Pinpoint the cell where the given text exists, returning its (X, Y) midpoint coordinate. 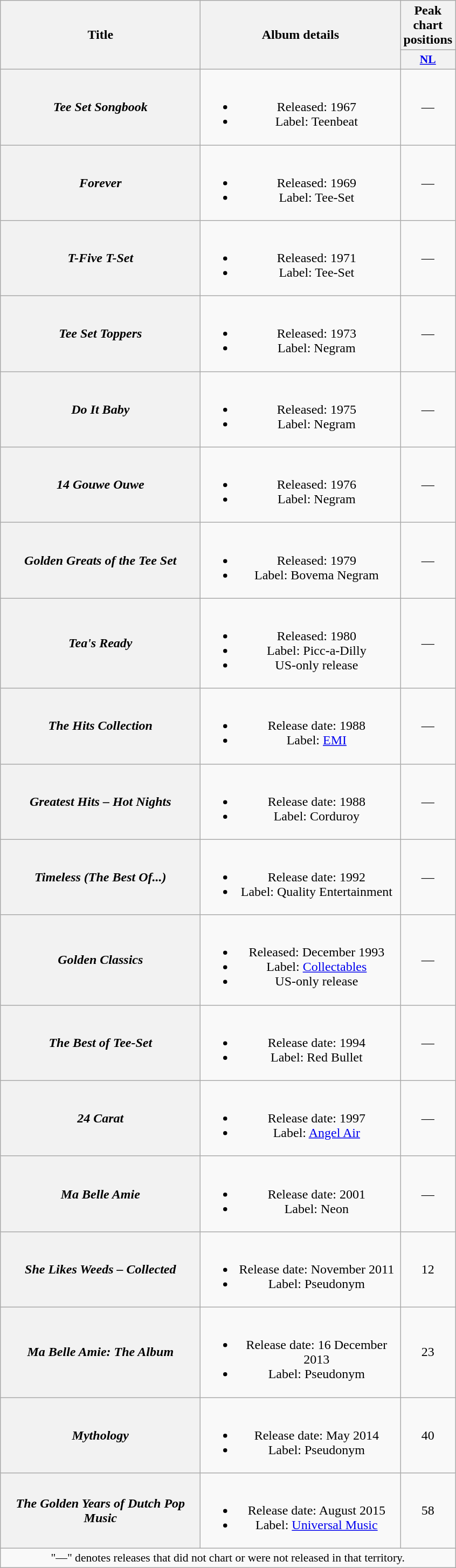
Ma Belle Amie: The Album (100, 1352)
Release date: 1988Label: EMI (301, 726)
Released: 1967Label: Teenbeat (301, 107)
Release date: 16 December 2013Label: Pseudonym (301, 1352)
Release date: 1994Label: Red Bullet (301, 1043)
NL (428, 60)
Release date: 1992Label: Quality Entertainment (301, 877)
The Hits Collection (100, 726)
Golden Classics (100, 960)
14 Gouwe Ouwe (100, 485)
Title (100, 35)
58 (428, 1511)
Tea's Ready (100, 643)
"—" denotes releases that did not chart or were not released in that territory. (228, 1558)
The Best of Tee-Set (100, 1043)
Released: 1980Label: Picc-a-DillyUS-only release (301, 643)
Released: 1973Label: Negram (301, 334)
Release date: November 2011Label: Pseudonym (301, 1269)
She Likes Weeds – Collected (100, 1269)
Mythology (100, 1435)
T-Five T-Set (100, 258)
Released: 1976Label: Negram (301, 485)
Forever (100, 182)
Greatest Hits – Hot Nights (100, 802)
Tee Set Toppers (100, 334)
24 Carat (100, 1118)
The Golden Years of Dutch Pop Music (100, 1511)
Released: 1971Label: Tee-Set (301, 258)
40 (428, 1435)
Release date: August 2015Label: Universal Music (301, 1511)
Do It Baby (100, 409)
Released: 1975Label: Negram (301, 409)
Released: December 1993Label: CollectablesUS-only release (301, 960)
Release date: 1988Label: Corduroy (301, 802)
12 (428, 1269)
Release date: 1997Label: Angel Air (301, 1118)
23 (428, 1352)
Golden Greats of the Tee Set (100, 560)
Released: 1969Label: Tee-Set (301, 182)
Album details (301, 35)
Timeless (The Best Of...) (100, 877)
Tee Set Songbook (100, 107)
Peak chart positions (428, 25)
Released: 1979Label: Bovema Negram (301, 560)
Release date: 2001Label: Neon (301, 1194)
Ma Belle Amie (100, 1194)
Release date: May 2014Label: Pseudonym (301, 1435)
